Identify which cell holds the provided text, then report its (X, Y) central coordinate. 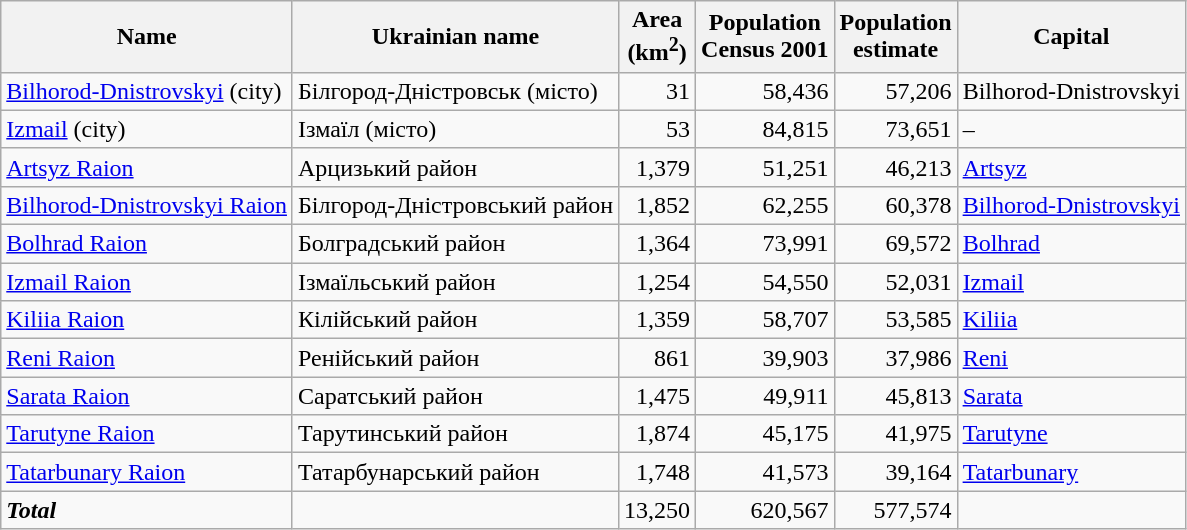
Білгород-Дністровськ (місто) (455, 91)
Kiliia Raion (147, 320)
Bilhorod-Dnistrovskyi Raion (147, 205)
Sarata Raion (147, 396)
Bolhrad (1071, 244)
Кілійський район (455, 320)
1,364 (658, 244)
Ренійський район (455, 358)
1,852 (658, 205)
31 (658, 91)
Саратський район (455, 396)
861 (658, 358)
41,573 (765, 472)
Reni Raion (147, 358)
Reni (1071, 358)
Kiliia (1071, 320)
Izmail (city) (147, 129)
Bolhrad Raion (147, 244)
Білгород-Дністровський район (455, 205)
Болградський район (455, 244)
37,986 (896, 358)
52,031 (896, 282)
577,574 (896, 510)
41,975 (896, 434)
– (1071, 129)
Izmail (1071, 282)
45,813 (896, 396)
620,567 (765, 510)
84,815 (765, 129)
Tatarbunary (1071, 472)
62,255 (765, 205)
Арцизький район (455, 167)
Tatarbunary Raion (147, 472)
Ізмаїл (місто) (455, 129)
Area (km2) (658, 37)
Artsyz (1071, 167)
51,251 (765, 167)
Total (147, 510)
Name (147, 37)
Тарутинський район (455, 434)
1,359 (658, 320)
Artsyz Raion (147, 167)
39,903 (765, 358)
73,651 (896, 129)
Capital (1071, 37)
Татарбунарський район (455, 472)
Sarata (1071, 396)
53 (658, 129)
Ukrainian name (455, 37)
13,250 (658, 510)
Tarutyne Raion (147, 434)
58,707 (765, 320)
57,206 (896, 91)
53,585 (896, 320)
Populationestimate (896, 37)
69,572 (896, 244)
1,254 (658, 282)
45,175 (765, 434)
49,911 (765, 396)
58,436 (765, 91)
39,164 (896, 472)
Izmail Raion (147, 282)
1,874 (658, 434)
Ізмаїльський район (455, 282)
PopulationCensus 2001 (765, 37)
1,379 (658, 167)
1,475 (658, 396)
54,550 (765, 282)
60,378 (896, 205)
Bilhorod-Dnistrovskyi (city) (147, 91)
73,991 (765, 244)
1,748 (658, 472)
Tarutyne (1071, 434)
46,213 (896, 167)
